For the text-containing cell, return its midpoint in [X, Y] coordinate format. 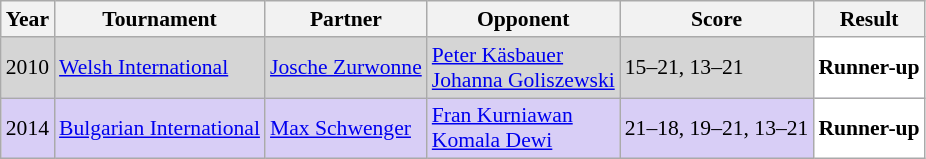
Score [717, 19]
2014 [28, 128]
Peter Käsbauer Johanna Goliszewski [524, 68]
Bulgarian International [160, 128]
21–18, 19–21, 13–21 [717, 128]
2010 [28, 68]
Result [868, 19]
Tournament [160, 19]
Partner [346, 19]
Max Schwenger [346, 128]
Year [28, 19]
Opponent [524, 19]
Fran Kurniawan Komala Dewi [524, 128]
Josche Zurwonne [346, 68]
Welsh International [160, 68]
15–21, 13–21 [717, 68]
